Locate the cell with the specified text and output its [X, Y] center coordinate. 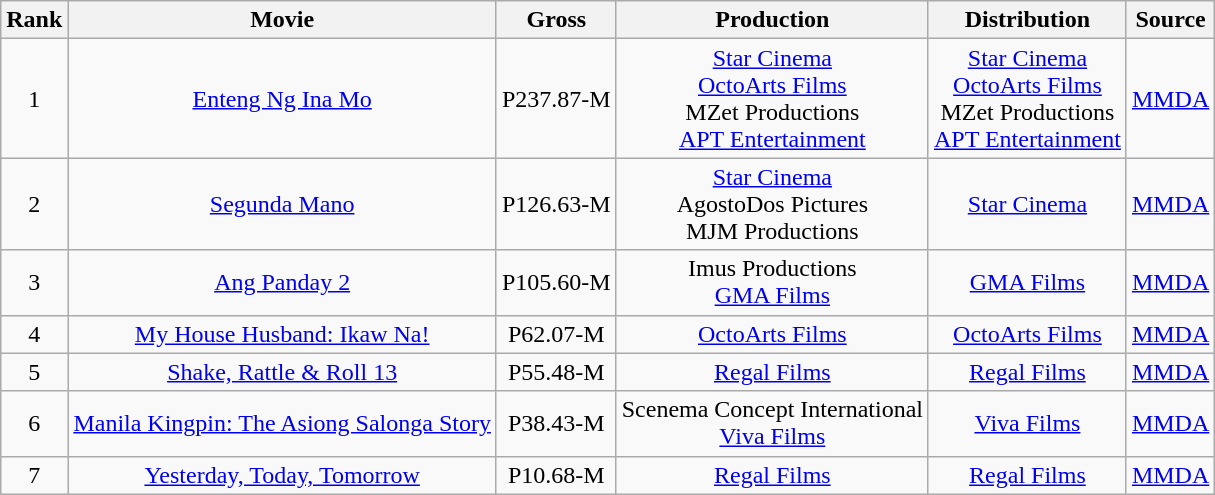
GMA Films [1027, 282]
My House Husband: Ikaw Na! [282, 334]
P38.43-M [556, 424]
Manila Kingpin: The Asiong Salonga Story [282, 424]
Gross [556, 20]
Segunda Mano [282, 204]
P126.63-M [556, 204]
Viva Films [1027, 424]
Star CinemaAgostoDos PicturesMJM Productions [772, 204]
Scenema Concept InternationalViva Films [772, 424]
Movie [282, 20]
4 [34, 334]
Production [772, 20]
Ang Panday 2 [282, 282]
P55.48-M [556, 372]
6 [34, 424]
Star Cinema [1027, 204]
2 [34, 204]
Shake, Rattle & Roll 13 [282, 372]
Enteng Ng Ina Mo [282, 98]
P62.07-M [556, 334]
P237.87-M [556, 98]
P105.60-M [556, 282]
1 [34, 98]
P10.68-M [556, 475]
Distribution [1027, 20]
Rank [34, 20]
Source [1170, 20]
Yesterday, Today, Tomorrow [282, 475]
Imus ProductionsGMA Films [772, 282]
5 [34, 372]
7 [34, 475]
3 [34, 282]
